Pinpoint the cell where the given text exists, returning its [X, Y] midpoint coordinate. 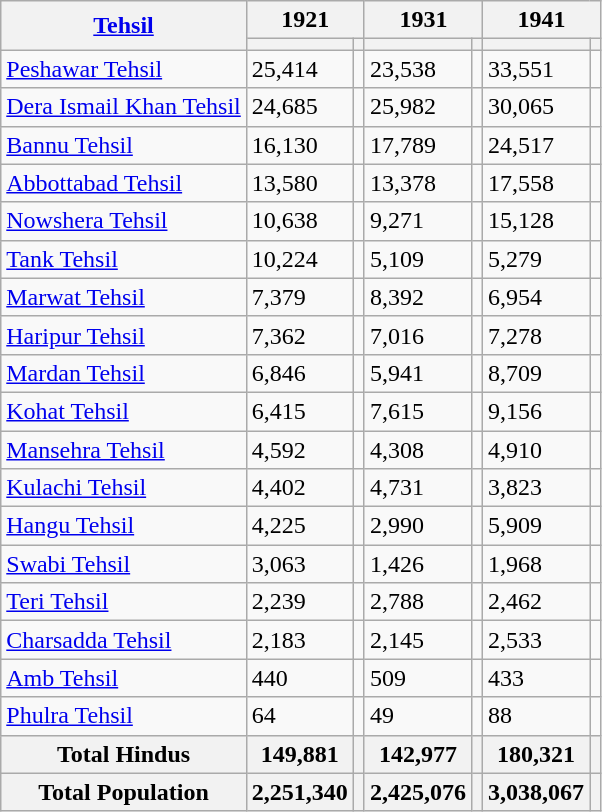
1,968 [536, 564]
4,308 [418, 449]
30,065 [536, 107]
15,128 [536, 221]
1921 [305, 20]
149,881 [300, 754]
13,580 [300, 183]
Total Hindus [124, 754]
4,731 [418, 488]
4,910 [536, 449]
Marwat Tehsil [124, 297]
10,224 [300, 259]
Kulachi Tehsil [124, 488]
Hangu Tehsil [124, 526]
13,378 [418, 183]
3,063 [300, 564]
17,789 [418, 145]
10,638 [300, 221]
3,823 [536, 488]
509 [418, 678]
Tank Tehsil [124, 259]
25,982 [418, 107]
88 [536, 716]
4,592 [300, 449]
Mardan Tehsil [124, 373]
Swabi Tehsil [124, 564]
3,038,067 [536, 792]
2,239 [300, 602]
8,709 [536, 373]
440 [300, 678]
Tehsil [124, 26]
7,379 [300, 297]
Kohat Tehsil [124, 411]
7,615 [418, 411]
23,538 [418, 69]
Bannu Tehsil [124, 145]
142,977 [418, 754]
Teri Tehsil [124, 602]
24,517 [536, 145]
6,846 [300, 373]
2,462 [536, 602]
2,788 [418, 602]
7,278 [536, 335]
4,402 [300, 488]
17,558 [536, 183]
9,156 [536, 411]
Amb Tehsil [124, 678]
5,909 [536, 526]
2,533 [536, 640]
8,392 [418, 297]
2,145 [418, 640]
Total Population [124, 792]
Haripur Tehsil [124, 335]
Mansehra Tehsil [124, 449]
9,271 [418, 221]
64 [300, 716]
180,321 [536, 754]
2,425,076 [418, 792]
33,551 [536, 69]
4,225 [300, 526]
1,426 [418, 564]
16,130 [300, 145]
5,109 [418, 259]
1931 [423, 20]
433 [536, 678]
6,415 [300, 411]
Charsadda Tehsil [124, 640]
Nowshera Tehsil [124, 221]
7,016 [418, 335]
Phulra Tehsil [124, 716]
1941 [542, 20]
5,941 [418, 373]
Abbottabad Tehsil [124, 183]
2,990 [418, 526]
7,362 [300, 335]
2,251,340 [300, 792]
2,183 [300, 640]
6,954 [536, 297]
5,279 [536, 259]
24,685 [300, 107]
49 [418, 716]
Dera Ismail Khan Tehsil [124, 107]
Peshawar Tehsil [124, 69]
25,414 [300, 69]
